Scan for the cell matching the given text and deliver its [x, y] coordinate at center. 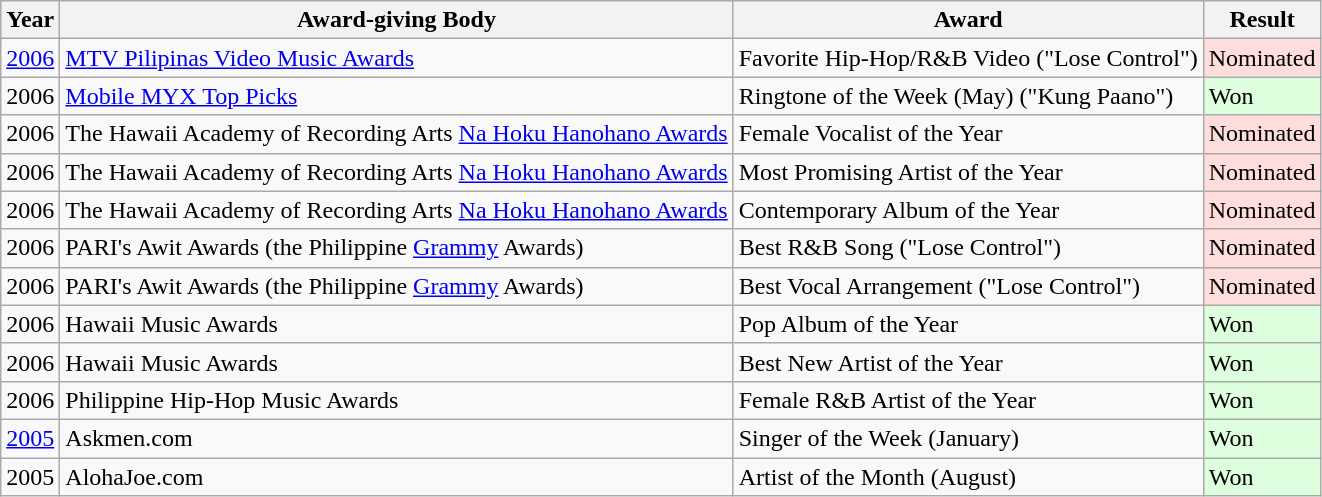
Ringtone of the Week (May) ("Kung Paano") [968, 96]
Contemporary Album of the Year [968, 210]
Favorite Hip-Hop/R&B Video ("Lose Control") [968, 58]
Result [1262, 20]
Pop Album of the Year [968, 324]
Singer of the Week (January) [968, 438]
Artist of the Month (August) [968, 477]
Best Vocal Arrangement ("Lose Control") [968, 286]
Female R&B Artist of the Year [968, 400]
Philippine Hip-Hop Music Awards [396, 400]
Mobile MYX Top Picks [396, 96]
Best R&B Song ("Lose Control") [968, 248]
Best New Artist of the Year [968, 362]
MTV Pilipinas Video Music Awards [396, 58]
Year [30, 20]
Female Vocalist of the Year [968, 134]
AlohaJoe.com [396, 477]
Most Promising Artist of the Year [968, 172]
Askmen.com [396, 438]
Award-giving Body [396, 20]
Award [968, 20]
